Scan for the cell matching the given text and deliver its [x, y] coordinate at center. 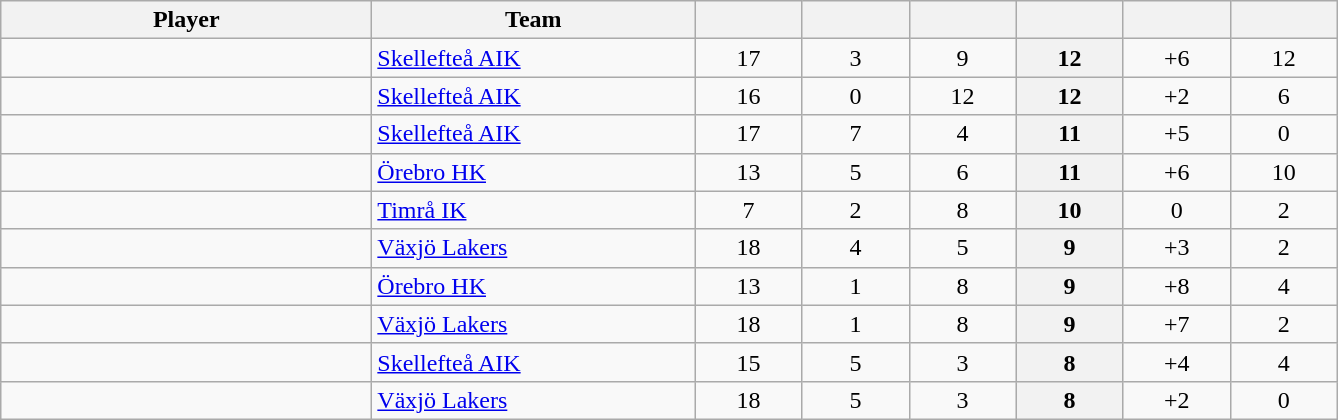
+3 [1176, 248]
+4 [1176, 362]
+8 [1176, 286]
Timrå IK [534, 210]
+5 [1176, 134]
15 [748, 362]
+7 [1176, 324]
Team [534, 20]
16 [748, 96]
Player [186, 20]
